Search for the cell housing the specified text and yield its (X, Y) center coordinate. 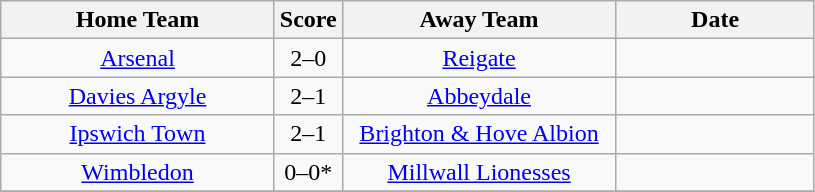
Home Team (138, 20)
Brighton & Hove Albion (479, 134)
Reigate (479, 58)
Millwall Lionesses (479, 172)
Ipswich Town (138, 134)
Wimbledon (138, 172)
Abbeydale (479, 96)
Davies Argyle (138, 96)
2–0 (308, 58)
Away Team (479, 20)
0–0* (308, 172)
Arsenal (138, 58)
Score (308, 20)
Date (716, 20)
